Find where the given text appears and provide that cell's center as [X, Y] coordinate. 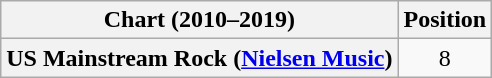
Chart (2010–2019) [200, 20]
8 [445, 58]
Position [445, 20]
US Mainstream Rock (Nielsen Music) [200, 58]
